Detect which cell encompasses the target text, then output its (X, Y) center coordinate. 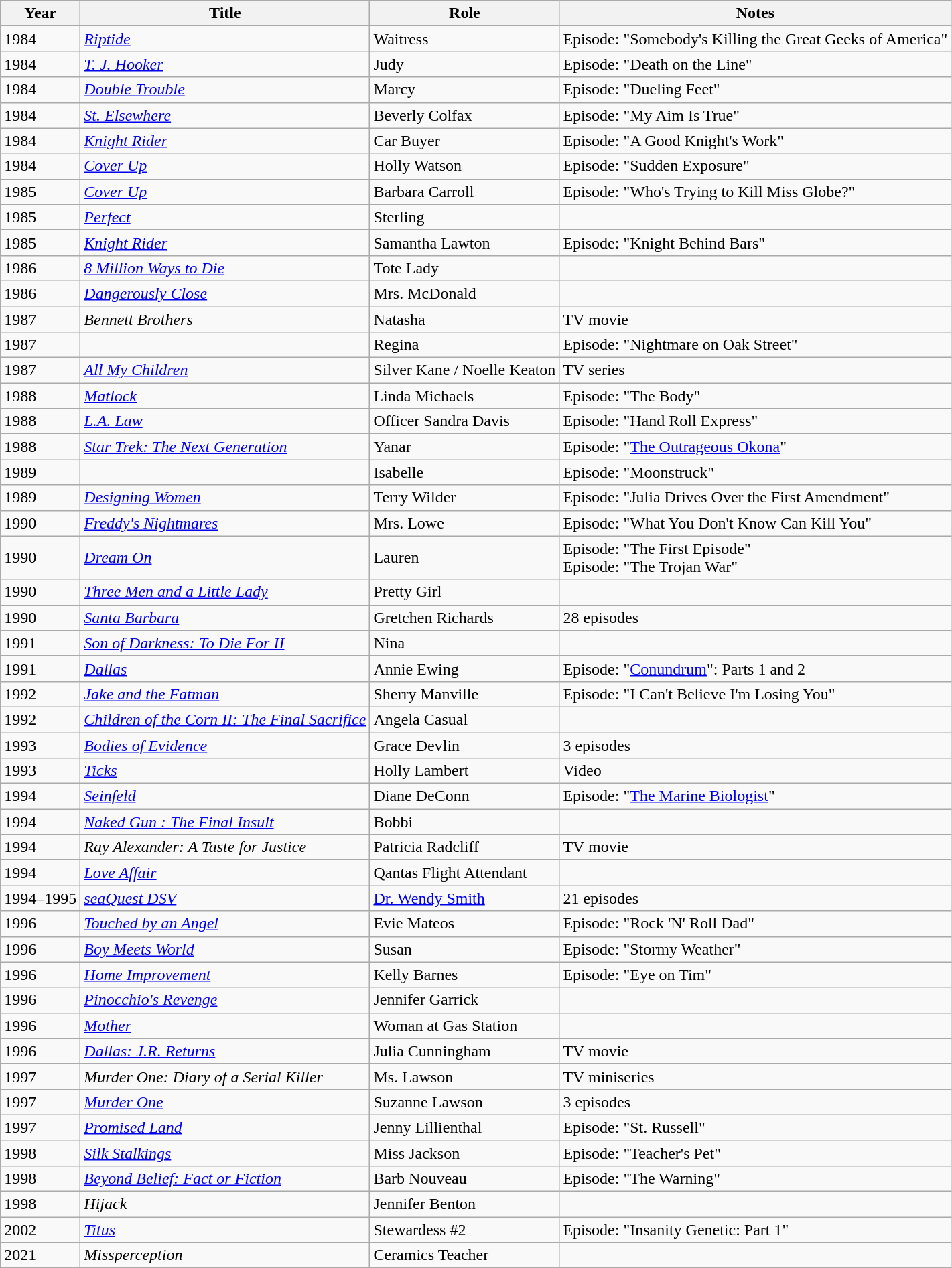
Episode: "Moonstruck" (756, 472)
All My Children (225, 370)
Episode: "St. Russell" (756, 1127)
Beverly Colfax (465, 115)
Holly Lambert (465, 771)
Mrs. McDonald (465, 293)
Grace Devlin (465, 746)
Video (756, 771)
Dallas (225, 668)
Gretchen Richards (465, 618)
Episode: "Who's Trying to Kill Miss Globe?" (756, 192)
Episode: "The Marine Biologist" (756, 796)
Matlock (225, 396)
Titus (225, 1230)
Notes (756, 13)
Angela Casual (465, 719)
Three Men and a Little Lady (225, 592)
Episode: "What You Don't Know Can Kill You" (756, 523)
Dr. Wendy Smith (465, 898)
seaQuest DSV (225, 898)
Regina (465, 345)
Episode: "Conundrum": Parts 1 and 2 (756, 668)
Promised Land (225, 1127)
St. Elsewhere (225, 115)
Dream On (225, 557)
Marcy (465, 90)
Episode: "Dueling Feet" (756, 90)
Linda Michaels (465, 396)
Episode: "Nightmare on Oak Street" (756, 345)
TV miniseries (756, 1076)
Episode: "Somebody's Killing the Great Geeks of America" (756, 39)
Bodies of Evidence (225, 746)
Murder One: Diary of a Serial Killer (225, 1076)
Bobbi (465, 822)
Boy Meets World (225, 949)
Nina (465, 643)
Episode: "Insanity Genetic: Part 1" (756, 1230)
Year (40, 13)
Yanar (465, 447)
Barbara Carroll (465, 192)
Ticks (225, 771)
Sterling (465, 217)
2002 (40, 1230)
Episode: "Hand Roll Express" (756, 421)
1994–1995 (40, 898)
Episode: "Julia Drives Over the First Amendment" (756, 498)
Freddy's Nightmares (225, 523)
Episode: "Rock 'N' Roll Dad" (756, 924)
Touched by an Angel (225, 924)
Woman at Gas Station (465, 1026)
Natasha (465, 320)
Son of Darkness: To Die For II (225, 643)
Miss Jackson (465, 1153)
Mrs. Lowe (465, 523)
Episode: "Teacher's Pet" (756, 1153)
Murder One (225, 1102)
Stewardess #2 (465, 1230)
TV series (756, 370)
Episode: "Eye on Tim" (756, 975)
Patricia Radcliff (465, 847)
Jenny Lillienthal (465, 1127)
Mother (225, 1026)
Barb Nouveau (465, 1179)
Riptide (225, 39)
Kelly Barnes (465, 975)
Episode: "My Aim Is True" (756, 115)
Holly Watson (465, 166)
Love Affair (225, 873)
Seinfeld (225, 796)
Judy (465, 64)
Title (225, 13)
Isabelle (465, 472)
Children of the Corn II: The Final Sacrifice (225, 719)
Qantas Flight Attendant (465, 873)
21 episodes (756, 898)
Pinocchio's Revenge (225, 1000)
Silver Kane / Noelle Keaton (465, 370)
Officer Sandra Davis (465, 421)
Julia Cunningham (465, 1051)
L.A. Law (225, 421)
Double Trouble (225, 90)
Naked Gun : The Final Insult (225, 822)
Episode: "I Can't Believe I'm Losing You" (756, 694)
Ms. Lawson (465, 1076)
Santa Barbara (225, 618)
Suzanne Lawson (465, 1102)
Ray Alexander: A Taste for Justice (225, 847)
Silk Stalkings (225, 1153)
Star Trek: The Next Generation (225, 447)
Evie Mateos (465, 924)
Samantha Lawton (465, 242)
Dangerously Close (225, 293)
Home Improvement (225, 975)
Episode: "The Body" (756, 396)
Ceramics Teacher (465, 1255)
Perfect (225, 217)
Missperception (225, 1255)
Jennifer Benton (465, 1204)
Lauren (465, 557)
Jennifer Garrick (465, 1000)
Dallas: J.R. Returns (225, 1051)
Hijack (225, 1204)
Episode: "Stormy Weather" (756, 949)
8 Million Ways to Die (225, 268)
Annie Ewing (465, 668)
T. J. Hooker (225, 64)
Role (465, 13)
Episode: "The Warning" (756, 1179)
Jake and the Fatman (225, 694)
Pretty Girl (465, 592)
Susan (465, 949)
Sherry Manville (465, 694)
Episode: "The First Episode"Episode: "The Trojan War" (756, 557)
Episode: "A Good Knight's Work" (756, 141)
Episode: "The Outrageous Okona" (756, 447)
28 episodes (756, 618)
Episode: "Knight Behind Bars" (756, 242)
Terry Wilder (465, 498)
Beyond Belief: Fact or Fiction (225, 1179)
Waitress (465, 39)
Bennett Brothers (225, 320)
Diane DeConn (465, 796)
Episode: "Death on the Line" (756, 64)
2021 (40, 1255)
Tote Lady (465, 268)
Car Buyer (465, 141)
Episode: "Sudden Exposure" (756, 166)
Designing Women (225, 498)
